Capture the cell that displays the provided text and extract its [X, Y] central coordinate. 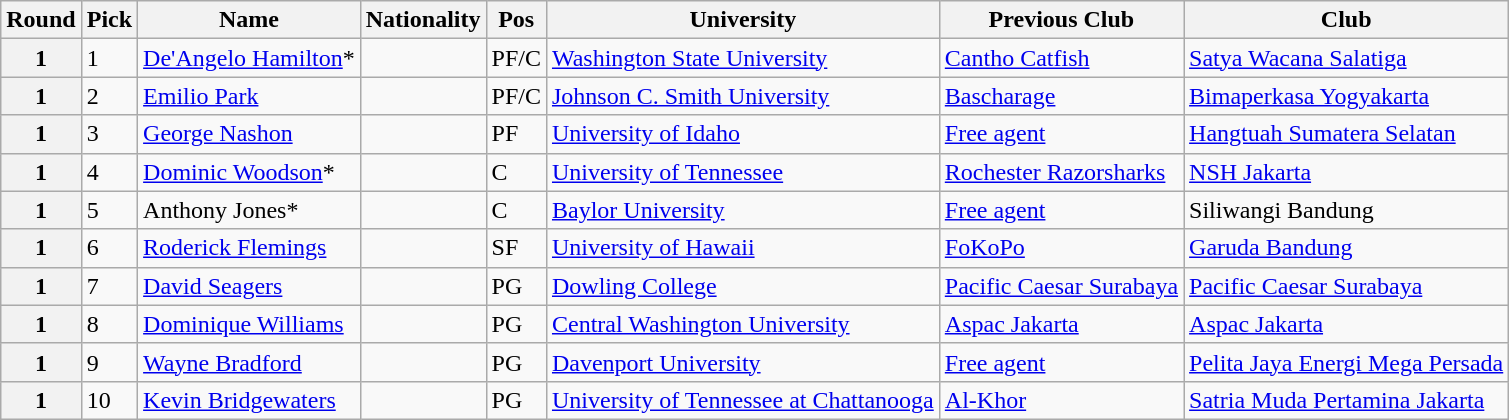
Anthony Jones* [250, 210]
Central Washington University [742, 324]
Cantho Catfish [1061, 58]
3 [109, 134]
Al-Khor [1061, 400]
Club [1346, 20]
Previous Club [1061, 20]
George Nashon [250, 134]
Siliwangi Bandung [1346, 210]
Pos [516, 20]
Dominic Woodson* [250, 172]
Dowling College [742, 286]
Baylor University [742, 210]
NSH Jakarta [1346, 172]
Bimaperkasa Yogyakarta [1346, 96]
University of Tennessee [742, 172]
Pelita Jaya Energi Mega Persada [1346, 362]
SF [516, 248]
Roderick Flemings [250, 248]
7 [109, 286]
Round [41, 20]
FoKoPo [1061, 248]
University of Tennessee at Chattanooga [742, 400]
Satria Muda Pertamina Jakarta [1346, 400]
Davenport University [742, 362]
David Seagers [250, 286]
University [742, 20]
9 [109, 362]
Pick [109, 20]
Rochester Razorsharks [1061, 172]
5 [109, 210]
Satya Wacana Salatiga [1346, 58]
10 [109, 400]
Garuda Bandung [1346, 248]
4 [109, 172]
Kevin Bridgewaters [250, 400]
Johnson C. Smith University [742, 96]
Washington State University [742, 58]
8 [109, 324]
Nationality [423, 20]
Name [250, 20]
Emilio Park [250, 96]
Dominique Williams [250, 324]
University of Idaho [742, 134]
6 [109, 248]
Bascharage [1061, 96]
PF [516, 134]
Wayne Bradford [250, 362]
University of Hawaii [742, 248]
De'Angelo Hamilton* [250, 58]
2 [109, 96]
Hangtuah Sumatera Selatan [1346, 134]
